For the text-containing cell, return its midpoint in [x, y] coordinate format. 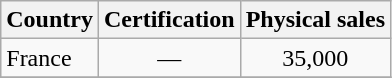
35,000 [315, 58]
— [169, 58]
Certification [169, 20]
Country [50, 20]
Physical sales [315, 20]
France [50, 58]
